Return the (X, Y) coordinate for the center point of the cell that contains the specified text.  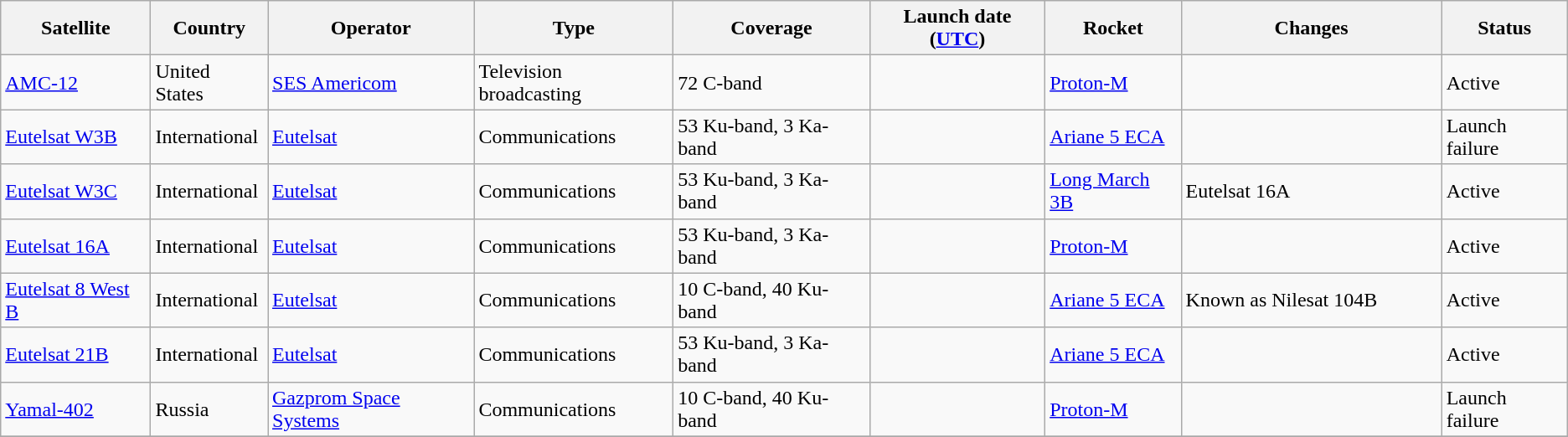
Eutelsat 8 West B (75, 300)
72 C-band (772, 82)
Launch date (UTC) (957, 28)
Gazprom Space Systems (371, 409)
Television broadcasting (574, 82)
SES Americom (371, 82)
Rocket (1113, 28)
Eutelsat W3B (75, 137)
Yamal-402 (75, 409)
AMC-12 (75, 82)
Coverage (772, 28)
Status (1504, 28)
United States (209, 82)
Long March 3B (1113, 191)
Known as Nilesat 104B (1312, 300)
Country (209, 28)
Changes (1312, 28)
Type (574, 28)
Eutelsat 21B (75, 355)
Operator (371, 28)
Russia (209, 409)
Eutelsat W3C (75, 191)
Satellite (75, 28)
